Search for the cell housing the specified text and yield its (X, Y) center coordinate. 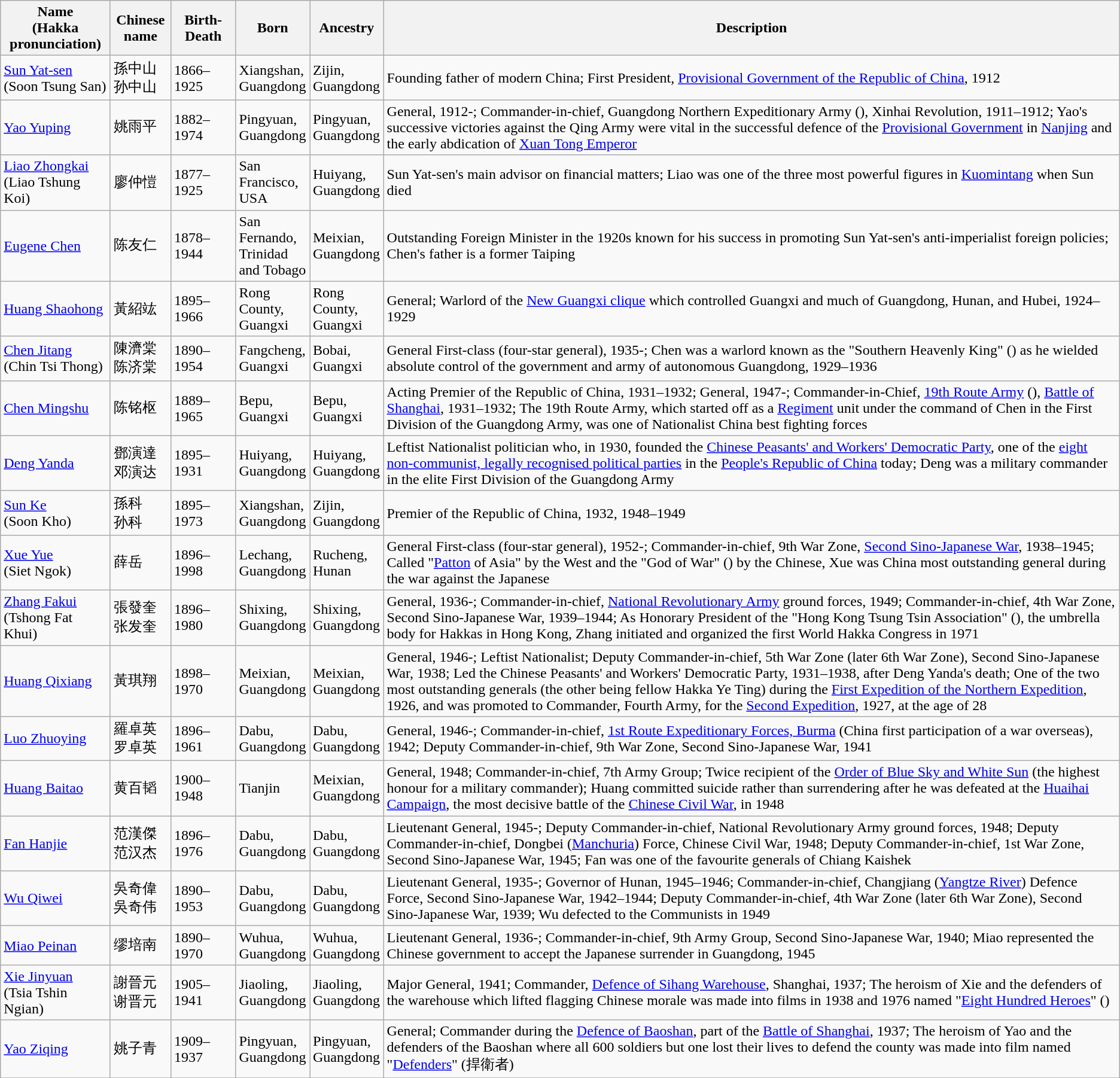
陳濟棠陈济棠 (140, 358)
Huang Qixiang (56, 681)
1900–1948 (203, 788)
Sun Yat-sen's main advisor on financial matters; Liao was one of the three most powerful figures in Kuomintang when Sun died (751, 182)
Huang Baitao (56, 788)
1890–1954 (203, 358)
Sun Ke(Soon Kho) (56, 513)
San Fernando, Trinidad and Tobago (273, 245)
1890–1970 (203, 945)
陈铭枢 (140, 408)
吳奇偉吳奇伟 (140, 899)
Sun Yat-sen(Soon Tsung San) (56, 78)
范漢傑范汉杰 (140, 843)
General; Warlord of the New Guangxi clique which controlled Guangxi and much of Guangdong, Hunan, and Hubei, 1924–1929 (751, 309)
Wu Qiwei (56, 899)
Huang Shaohong (56, 309)
Fangcheng, Guangxi (273, 358)
1895–1931 (203, 463)
1882–1974 (203, 127)
Premier of the Republic of China, 1932, 1948–1949 (751, 513)
Yao Ziqing (56, 1049)
Deng Yanda (56, 463)
1890–1953 (203, 899)
1866–1925 (203, 78)
1877–1925 (203, 182)
Luo Zhuoying (56, 739)
1896–1980 (203, 617)
Eugene Chen (56, 245)
1878–1944 (203, 245)
1909–1937 (203, 1049)
陈友仁 (140, 245)
鄧演達邓演达 (140, 463)
薛岳 (140, 562)
Bobai, Guangxi (347, 358)
Chen Jitang(Chin Tsi Thong) (56, 358)
謝晉元谢晋元 (140, 992)
缪培南 (140, 945)
1896–1998 (203, 562)
Xue Yue(Siet Ngok) (56, 562)
1896–1961 (203, 739)
1896–1976 (203, 843)
張發奎张发奎 (140, 617)
Chen Mingshu (56, 408)
Fan Hanjie (56, 843)
Birth-Death (203, 28)
Miao Peinan (56, 945)
廖仲愷 (140, 182)
1895–1966 (203, 309)
孫科孙科 (140, 513)
Born (273, 28)
Xie Jinyuan(Tsia Tshin Ngian) (56, 992)
姚雨平 (140, 127)
羅卓英罗卓英 (140, 739)
Yao Yuping (56, 127)
Ancestry (347, 28)
黄百韬 (140, 788)
Name(Hakka pronunciation) (56, 28)
1889–1965 (203, 408)
Rucheng, Hunan (347, 562)
黃琪翔 (140, 681)
Zhang Fakui(Tshong Fat Khui) (56, 617)
Tianjin (273, 788)
1895–1973 (203, 513)
姚子青 (140, 1049)
Founding father of modern China; First President, Provisional Government of the Republic of China, 1912 (751, 78)
孫中山孙中山 (140, 78)
Chinese name (140, 28)
San Francisco, USA (273, 182)
Lechang, Guangdong (273, 562)
1905–1941 (203, 992)
Description (751, 28)
Liao Zhongkai(Liao Tshung Koi) (56, 182)
1898–1970 (203, 681)
黃紹竑 (140, 309)
